Capture the cell that displays the provided text and extract its (X, Y) central coordinate. 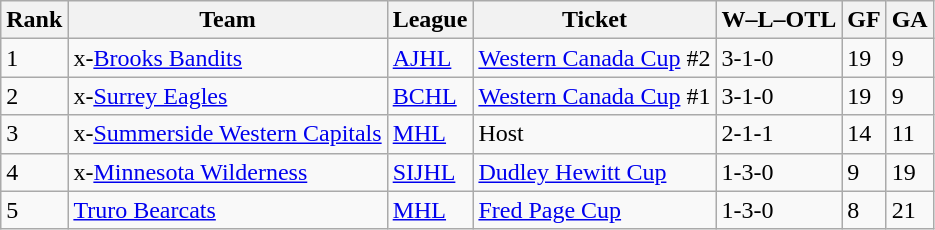
x-Minnesota Wilderness (228, 172)
x-Brooks Bandits (228, 58)
GF (864, 20)
14 (864, 134)
Western Canada Cup #2 (594, 58)
Dudley Hewitt Cup (594, 172)
11 (910, 134)
Western Canada Cup #1 (594, 96)
Team (228, 20)
5 (34, 210)
League (430, 20)
Host (594, 134)
21 (910, 210)
8 (864, 210)
Fred Page Cup (594, 210)
2-1-1 (779, 134)
x-Summerside Western Capitals (228, 134)
x-Surrey Eagles (228, 96)
BCHL (430, 96)
Ticket (594, 20)
SIJHL (430, 172)
W–L–OTL (779, 20)
AJHL (430, 58)
1 (34, 58)
GA (910, 20)
Truro Bearcats (228, 210)
Rank (34, 20)
4 (34, 172)
2 (34, 96)
3 (34, 134)
